Capture the cell that displays the provided text and extract its (x, y) central coordinate. 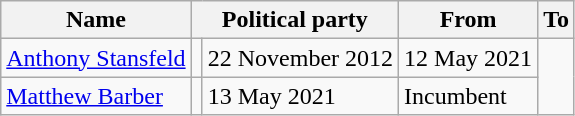
22 November 2012 (300, 58)
Name (96, 20)
12 May 2021 (468, 58)
Incumbent (468, 96)
From (468, 20)
13 May 2021 (300, 96)
Anthony Stansfeld (96, 58)
To (556, 20)
Matthew Barber (96, 96)
Political party (294, 20)
